Output the (X, Y) coordinate of the center of the cell containing the given text.  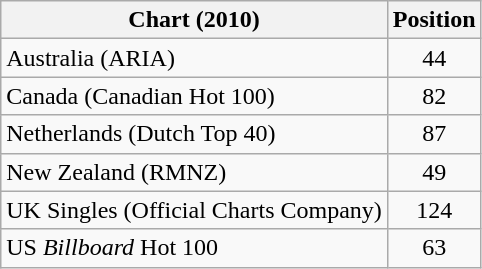
Netherlands (Dutch Top 40) (194, 134)
87 (434, 134)
Canada (Canadian Hot 100) (194, 96)
US Billboard Hot 100 (194, 248)
49 (434, 172)
Chart (2010) (194, 20)
New Zealand (RMNZ) (194, 172)
Australia (ARIA) (194, 58)
UK Singles (Official Charts Company) (194, 210)
44 (434, 58)
63 (434, 248)
124 (434, 210)
82 (434, 96)
Position (434, 20)
